Search for the cell housing the specified text and yield its [x, y] center coordinate. 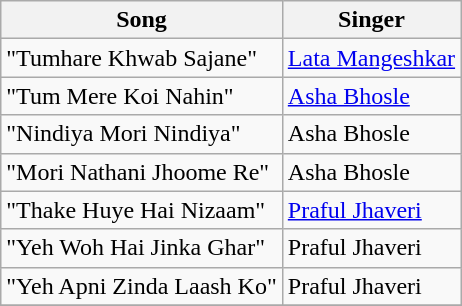
"Nindiya Mori Nindiya" [142, 134]
"Tumhare Khwab Sajane" [142, 58]
"Tum Mere Koi Nahin" [142, 96]
"Thake Huye Hai Nizaam" [142, 210]
Song [142, 20]
Singer [371, 20]
"Yeh Apni Zinda Laash Ko" [142, 286]
Lata Mangeshkar [371, 58]
"Mori Nathani Jhoome Re" [142, 172]
"Yeh Woh Hai Jinka Ghar" [142, 248]
